Find where the given text appears and provide that cell's center as [X, Y] coordinate. 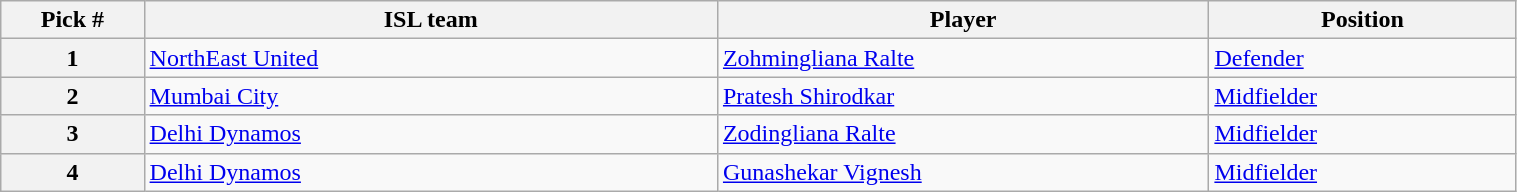
Defender [1362, 58]
Mumbai City [430, 96]
Pratesh Shirodkar [962, 96]
2 [72, 96]
Gunashekar Vignesh [962, 172]
Zohmingliana Ralte [962, 58]
Pick # [72, 20]
4 [72, 172]
Zodingliana Ralte [962, 134]
1 [72, 58]
Player [962, 20]
ISL team [430, 20]
Position [1362, 20]
3 [72, 134]
NorthEast United [430, 58]
